From the cell containing the given text, extract its center point as (X, Y) coordinate. 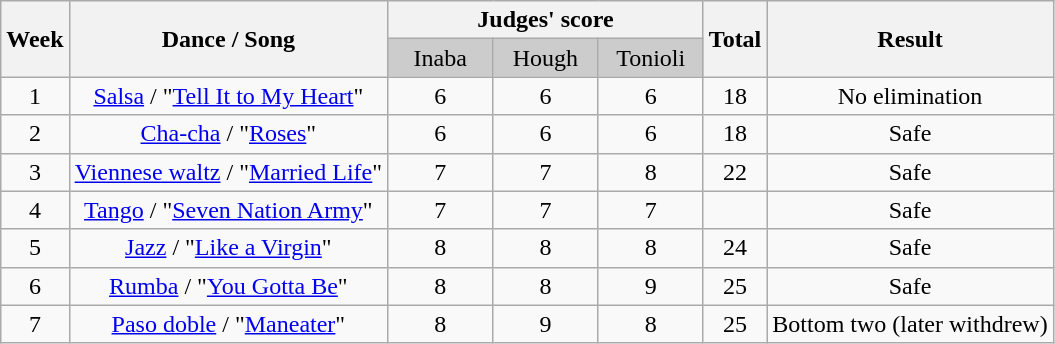
Hough (546, 58)
Tonioli (650, 58)
Rumba / "You Gotta Be" (228, 286)
No elimination (910, 96)
Total (735, 39)
5 (35, 248)
22 (735, 172)
Dance / Song (228, 39)
24 (735, 248)
Paso doble / "Maneater" (228, 324)
Cha-cha / "Roses" (228, 134)
Week (35, 39)
Bottom two (later withdrew) (910, 324)
2 (35, 134)
1 (35, 96)
Inaba (440, 58)
Viennese waltz / "Married Life" (228, 172)
3 (35, 172)
Tango / "Seven Nation Army" (228, 210)
Judges' score (546, 20)
Salsa / "Tell It to My Heart" (228, 96)
Jazz / "Like a Virgin" (228, 248)
4 (35, 210)
Result (910, 39)
